From the cell containing the given text, extract its center point as [X, Y] coordinate. 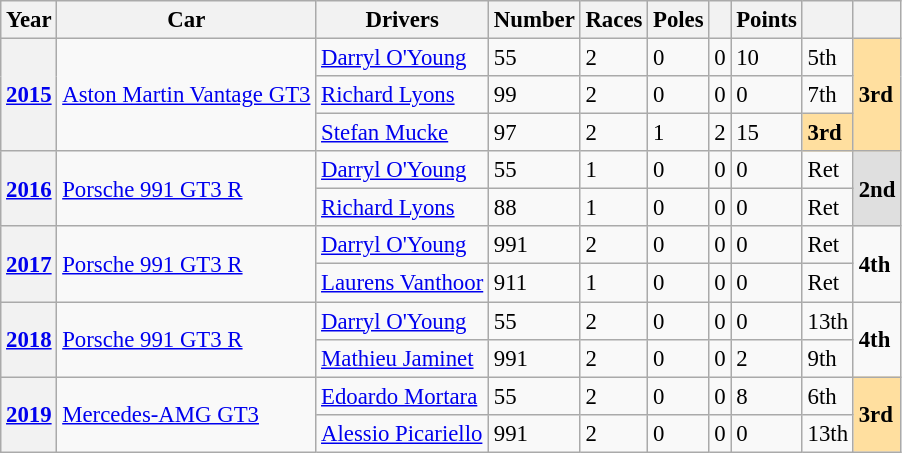
Alessio Picariello [402, 433]
2015 [29, 96]
9th [828, 358]
88 [535, 208]
Poles [678, 20]
2019 [29, 414]
8 [766, 396]
10 [766, 58]
Drivers [402, 20]
Year [29, 20]
Stefan Mucke [402, 133]
2018 [29, 340]
2nd [876, 188]
6th [828, 396]
97 [535, 133]
Points [766, 20]
7th [828, 95]
2016 [29, 188]
Races [614, 20]
5th [828, 58]
Car [186, 20]
99 [535, 95]
Laurens Vanthoor [402, 283]
Edoardo Mortara [402, 396]
15 [766, 133]
Mercedes-AMG GT3 [186, 414]
911 [535, 283]
Number [535, 20]
Mathieu Jaminet [402, 358]
Aston Martin Vantage GT3 [186, 96]
2017 [29, 264]
